Scan for the cell matching the given text and deliver its [X, Y] coordinate at center. 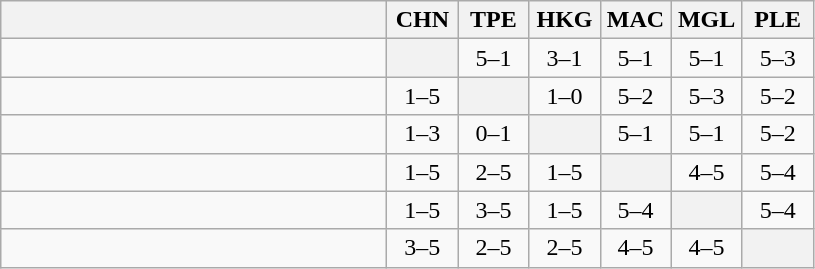
MGL [706, 20]
HKG [564, 20]
3–1 [564, 58]
PLE [778, 20]
MAC [636, 20]
1–3 [422, 134]
1–0 [564, 96]
CHN [422, 20]
TPE [494, 20]
0–1 [494, 134]
